Output the [x, y] coordinate of the center of the cell containing the given text.  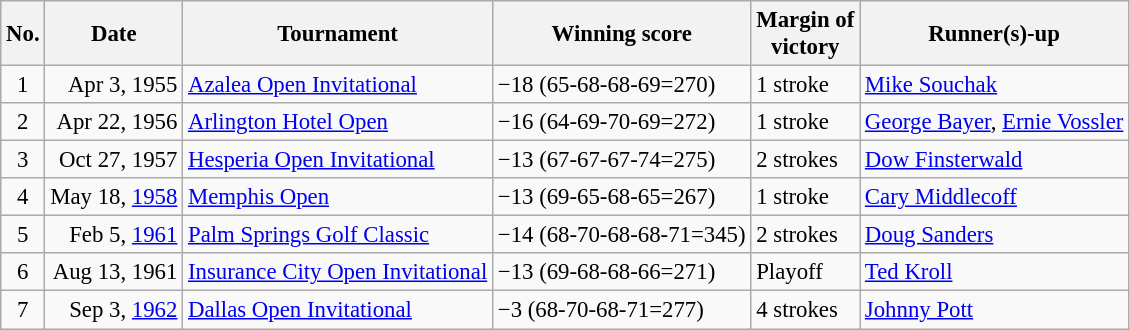
Cary Middlecoff [994, 197]
Oct 27, 1957 [114, 160]
−13 (67-67-67-74=275) [622, 160]
Palm Springs Golf Classic [338, 235]
Johnny Pott [994, 310]
−18 (65-68-68-69=270) [622, 85]
Feb 5, 1961 [114, 235]
Dow Finsterwald [994, 160]
Apr 3, 1955 [114, 85]
−13 (69-68-68-66=271) [622, 273]
3 [23, 160]
Apr 22, 1956 [114, 122]
Sep 3, 1962 [114, 310]
−14 (68-70-68-68-71=345) [622, 235]
Arlington Hotel Open [338, 122]
Playoff [806, 273]
7 [23, 310]
4 [23, 197]
Winning score [622, 34]
1 [23, 85]
Ted Kroll [994, 273]
Memphis Open [338, 197]
2 [23, 122]
4 strokes [806, 310]
Insurance City Open Invitational [338, 273]
6 [23, 273]
Mike Souchak [994, 85]
Tournament [338, 34]
Azalea Open Invitational [338, 85]
George Bayer, Ernie Vossler [994, 122]
−16 (64-69-70-69=272) [622, 122]
May 18, 1958 [114, 197]
5 [23, 235]
Margin ofvictory [806, 34]
Dallas Open Invitational [338, 310]
Aug 13, 1961 [114, 273]
Date [114, 34]
Doug Sanders [994, 235]
No. [23, 34]
Runner(s)-up [994, 34]
−13 (69-65-68-65=267) [622, 197]
−3 (68-70-68-71=277) [622, 310]
Hesperia Open Invitational [338, 160]
